Identify which cell holds the provided text, then report its (x, y) central coordinate. 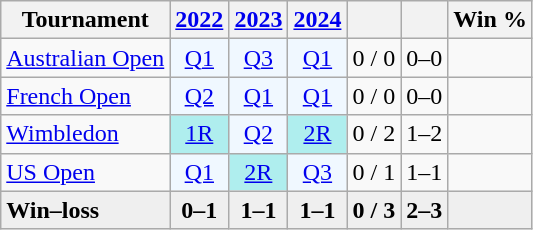
0–1 (200, 210)
Tournament (86, 20)
US Open (86, 172)
0 / 3 (374, 210)
Australian Open (86, 58)
Win–loss (86, 210)
French Open (86, 96)
Wimbledon (86, 134)
2023 (258, 20)
2022 (200, 20)
2024 (318, 20)
Win % (490, 20)
1–2 (424, 134)
0 / 1 (374, 172)
0 / 2 (374, 134)
2–3 (424, 210)
1R (200, 134)
